For the text-containing cell, return its midpoint in [x, y] coordinate format. 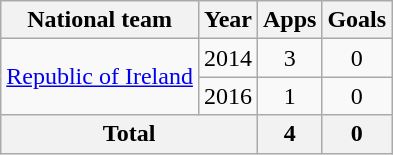
National team [100, 20]
Apps [289, 20]
Goals [357, 20]
3 [289, 58]
Year [228, 20]
Total [130, 134]
4 [289, 134]
1 [289, 96]
Republic of Ireland [100, 77]
2014 [228, 58]
2016 [228, 96]
